Provide the (x, y) coordinate of the cell's center where the given text is located.  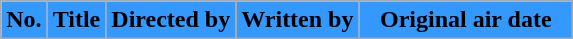
Original air date (466, 20)
Directed by (171, 20)
No. (24, 20)
Title (76, 20)
Written by (298, 20)
